Detect which cell encompasses the target text, then output its (x, y) center coordinate. 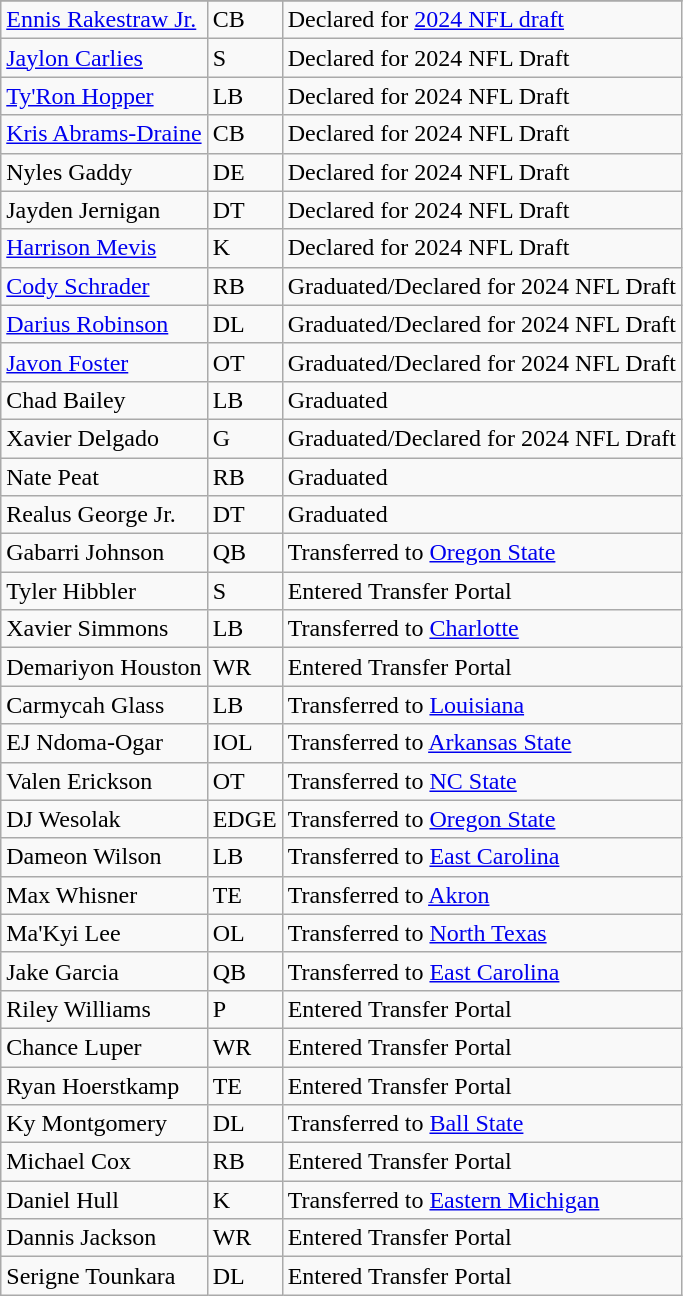
Xavier Simmons (104, 629)
Ty'Ron Hopper (104, 96)
DJ Wesolak (104, 819)
Dameon Wilson (104, 857)
G (244, 438)
Michael Cox (104, 1162)
Jake Garcia (104, 971)
Chance Luper (104, 1047)
Ryan Hoerstkamp (104, 1085)
Gabarri Johnson (104, 553)
Transferred to Arkansas State (482, 743)
Nyles Gaddy (104, 172)
Demariyon Houston (104, 667)
Harrison Mevis (104, 248)
EDGE (244, 819)
Transferred to North Texas (482, 933)
Chad Bailey (104, 400)
OL (244, 933)
Nate Peat (104, 477)
Serigne Tounkara (104, 1276)
Declared for 2024 NFL draft (482, 20)
Transferred to Charlotte (482, 629)
Javon Foster (104, 362)
Dannis Jackson (104, 1238)
Riley Williams (104, 1009)
Ky Montgomery (104, 1124)
EJ Ndoma-Ogar (104, 743)
Kris Abrams-Draine (104, 134)
DE (244, 172)
Transferred to Akron (482, 895)
Jayden Jernigan (104, 210)
Cody Schrader (104, 286)
Tyler Hibbler (104, 591)
Carmycah Glass (104, 705)
IOL (244, 743)
Ma'Kyi Lee (104, 933)
Realus George Jr. (104, 515)
Xavier Delgado (104, 438)
Transferred to NC State (482, 781)
Transferred to Ball State (482, 1124)
Valen Erickson (104, 781)
Darius Robinson (104, 324)
Jaylon Carlies (104, 58)
Max Whisner (104, 895)
Transferred to Eastern Michigan (482, 1200)
Ennis Rakestraw Jr. (104, 20)
P (244, 1009)
Daniel Hull (104, 1200)
Transferred to Louisiana (482, 705)
